Extract the (x, y) coordinate from the center of the cell holding the provided text.  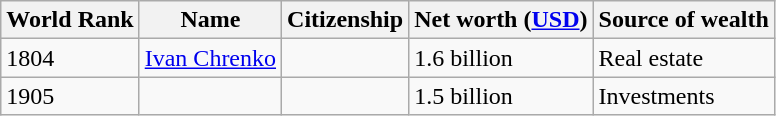
Ivan Chrenko (210, 58)
Real estate (684, 58)
Name (210, 20)
1.5 billion (501, 96)
Citizenship (346, 20)
1905 (70, 96)
Investments (684, 96)
1.6 billion (501, 58)
Source of wealth (684, 20)
Net worth (USD) (501, 20)
1804 (70, 58)
World Rank (70, 20)
